For the text-containing cell, return its midpoint in (x, y) coordinate format. 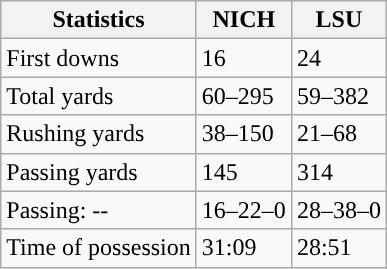
28–38–0 (338, 210)
NICH (244, 20)
LSU (338, 20)
60–295 (244, 96)
First downs (99, 58)
145 (244, 172)
21–68 (338, 134)
Passing: -- (99, 210)
Passing yards (99, 172)
Rushing yards (99, 134)
31:09 (244, 248)
16 (244, 58)
16–22–0 (244, 210)
38–150 (244, 134)
Total yards (99, 96)
28:51 (338, 248)
59–382 (338, 96)
Statistics (99, 20)
Time of possession (99, 248)
314 (338, 172)
24 (338, 58)
